From the cell containing the given text, extract its center point as [X, Y] coordinate. 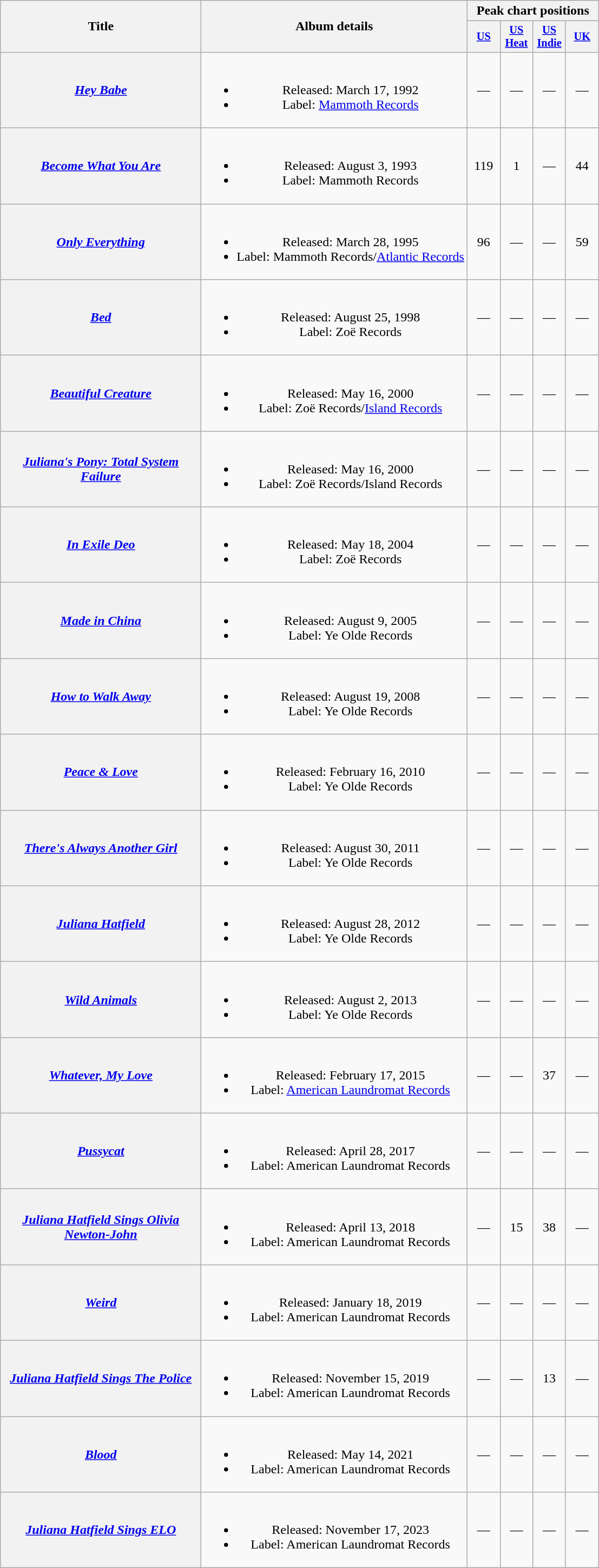
Only Everything [101, 242]
Weird [101, 1302]
Released: August 19, 2008Label: Ye Olde Records [334, 696]
Pussycat [101, 1151]
How to Walk Away [101, 696]
Released: August 30, 2011Label: Ye Olde Records [334, 848]
US [484, 37]
13 [550, 1379]
Released: February 16, 2010Label: Ye Olde Records [334, 772]
Released: April 28, 2017Label: American Laundromat Records [334, 1151]
There's Always Another Girl [101, 848]
Juliana Hatfield Sings ELO [101, 1530]
Released: August 2, 2013Label: Ye Olde Records [334, 999]
1 [516, 166]
USHeat [516, 37]
Released: March 28, 1995Label: Mammoth Records/Atlantic Records [334, 242]
Peace & Love [101, 772]
Hey Babe [101, 90]
Released: November 17, 2023Label: American Laundromat Records [334, 1530]
Peak chart positions [532, 11]
UK [582, 37]
Made in China [101, 621]
Title [101, 27]
Juliana Hatfield Sings The Police [101, 1379]
Released: February 17, 2015Label: American Laundromat Records [334, 1075]
Juliana Hatfield [101, 924]
Released: August 28, 2012Label: Ye Olde Records [334, 924]
Wild Animals [101, 999]
Released: November 15, 2019Label: American Laundromat Records [334, 1379]
37 [550, 1075]
Become What You Are [101, 166]
119 [484, 166]
Released: May 14, 2021Label: American Laundromat Records [334, 1454]
In Exile Deo [101, 545]
Released: August 25, 1998Label: Zoë Records [334, 318]
Bed [101, 318]
59 [582, 242]
Released: January 18, 2019Label: American Laundromat Records [334, 1302]
Released: August 3, 1993Label: Mammoth Records [334, 166]
Released: August 9, 2005Label: Ye Olde Records [334, 621]
96 [484, 242]
Juliana Hatfield Sings Olivia Newton-John [101, 1227]
Juliana's Pony: Total System Failure [101, 469]
Whatever, My Love [101, 1075]
USIndie [550, 37]
Album details [334, 27]
Beautiful Creature [101, 393]
38 [550, 1227]
Released: April 13, 2018Label: American Laundromat Records [334, 1227]
15 [516, 1227]
44 [582, 166]
Released: March 17, 1992Label: Mammoth Records [334, 90]
Released: May 18, 2004Label: Zoë Records [334, 545]
Blood [101, 1454]
